Output the [X, Y] coordinate of the center of the cell containing the given text.  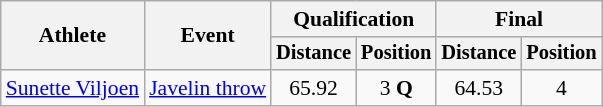
Event [208, 36]
3 Q [396, 88]
Javelin throw [208, 88]
Qualification [354, 19]
Sunette Viljoen [72, 88]
Athlete [72, 36]
65.92 [314, 88]
Final [518, 19]
64.53 [478, 88]
4 [561, 88]
